Identify which cell holds the provided text, then report its [x, y] central coordinate. 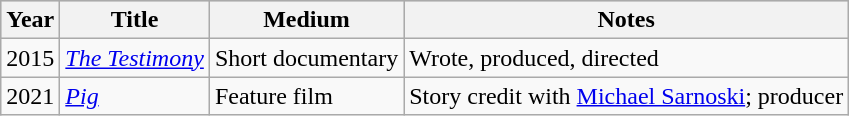
Medium [306, 20]
Notes [626, 20]
The Testimony [135, 58]
Short documentary [306, 58]
Story credit with Michael Sarnoski; producer [626, 96]
Wrote, produced, directed [626, 58]
Year [30, 20]
2015 [30, 58]
Title [135, 20]
Feature film [306, 96]
2021 [30, 96]
Pig [135, 96]
